Find where the given text appears and provide that cell's center as [X, Y] coordinate. 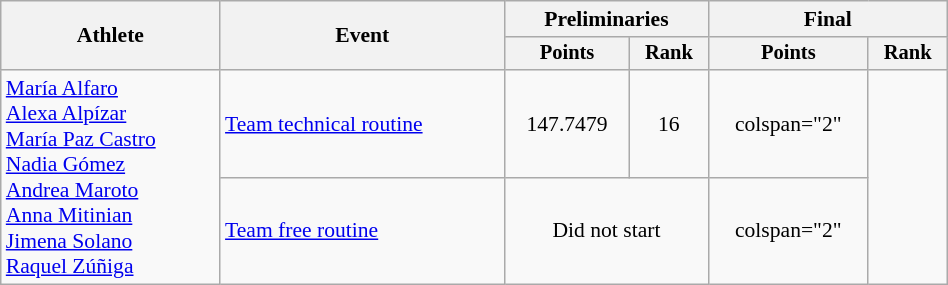
16 [668, 124]
Team free routine [362, 232]
Athlete [110, 36]
María AlfaroAlexa AlpízarMaría Paz CastroNadia GómezAndrea MarotoAnna MitinianJimena SolanoRaquel Zúñiga [110, 177]
Event [362, 36]
147.7479 [568, 124]
Did not start [607, 232]
Team technical routine [362, 124]
Preliminaries [607, 19]
Final [828, 19]
